Locate the cell with the specified text and output its [x, y] center coordinate. 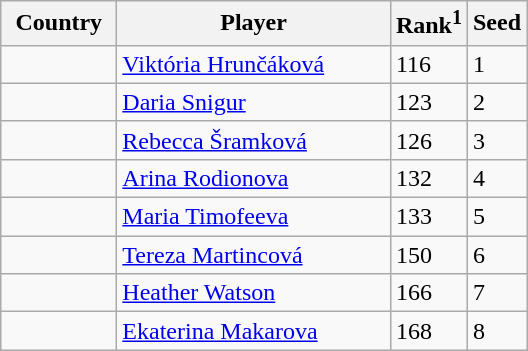
8 [496, 331]
116 [428, 64]
Viktória Hrunčáková [254, 64]
6 [496, 255]
Daria Snigur [254, 102]
Rank1 [428, 24]
168 [428, 331]
Ekaterina Makarova [254, 331]
150 [428, 255]
123 [428, 102]
3 [496, 140]
5 [496, 217]
126 [428, 140]
1 [496, 64]
Maria Timofeeva [254, 217]
Tereza Martincová [254, 255]
132 [428, 178]
7 [496, 293]
133 [428, 217]
2 [496, 102]
166 [428, 293]
Heather Watson [254, 293]
4 [496, 178]
Rebecca Šramková [254, 140]
Arina Rodionova [254, 178]
Player [254, 24]
Country [59, 24]
Seed [496, 24]
